Output the [x, y] coordinate of the center of the cell containing the given text.  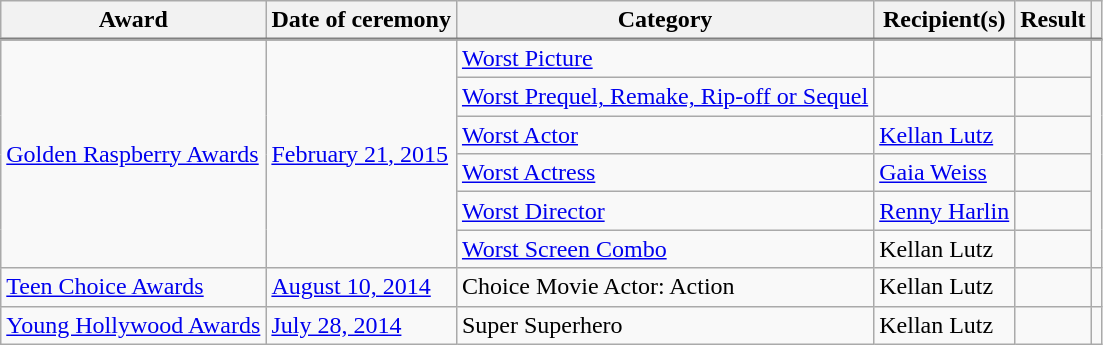
Golden Raspberry Awards [134, 154]
Category [664, 20]
Renny Harlin [944, 211]
Worst Director [664, 211]
Gaia Weiss [944, 173]
Young Hollywood Awards [134, 325]
Date of ceremony [362, 20]
July 28, 2014 [362, 325]
Teen Choice Awards [134, 287]
Super Superhero [664, 325]
Worst Actress [664, 173]
Worst Prequel, Remake, Rip-off or Sequel [664, 97]
Worst Actor [664, 135]
Worst Screen Combo [664, 249]
Result [1053, 20]
August 10, 2014 [362, 287]
Recipient(s) [944, 20]
Award [134, 20]
February 21, 2015 [362, 154]
Choice Movie Actor: Action [664, 287]
Worst Picture [664, 59]
